Determine the (X, Y) coordinate at the center of the cell enclosing the given text.  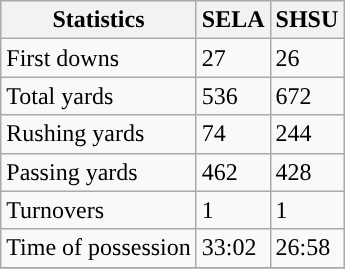
Turnovers (99, 210)
462 (233, 172)
244 (307, 134)
74 (233, 134)
SHSU (307, 20)
Total yards (99, 96)
26 (307, 58)
33:02 (233, 248)
Passing yards (99, 172)
Rushing yards (99, 134)
26:58 (307, 248)
428 (307, 172)
536 (233, 96)
27 (233, 58)
SELA (233, 20)
First downs (99, 58)
672 (307, 96)
Time of possession (99, 248)
Statistics (99, 20)
